Extract the [x, y] coordinate from the center of the cell holding the provided text.  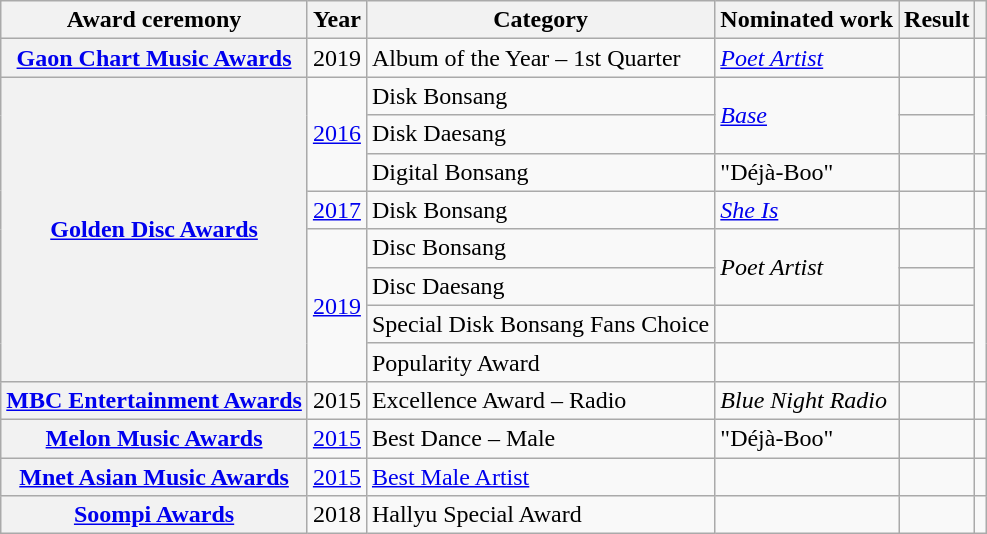
Golden Disc Awards [154, 229]
Digital Bonsang [540, 172]
Year [336, 20]
Gaon Chart Music Awards [154, 58]
Mnet Asian Music Awards [154, 477]
Award ceremony [154, 20]
Base [807, 115]
Melon Music Awards [154, 438]
Soompi Awards [154, 515]
Result [937, 20]
Disk Daesang [540, 134]
Special Disk Bonsang Fans Choice [540, 324]
Album of the Year – 1st Quarter [540, 58]
Best Dance – Male [540, 438]
Popularity Award [540, 362]
2018 [336, 515]
Nominated work [807, 20]
2017 [336, 210]
Disc Bonsang [540, 248]
MBC Entertainment Awards [154, 400]
Hallyu Special Award [540, 515]
Category [540, 20]
Disc Daesang [540, 286]
Blue Night Radio [807, 400]
Best Male Artist [540, 477]
She Is [807, 210]
2016 [336, 134]
Excellence Award – Radio [540, 400]
